From the cell containing the given text, extract its center point as (x, y) coordinate. 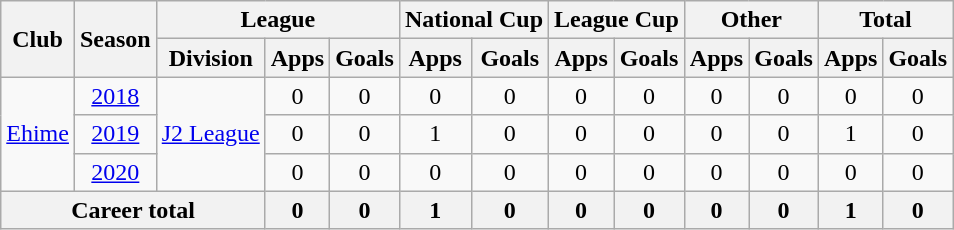
Career total (133, 210)
2019 (115, 134)
League Cup (617, 20)
J2 League (210, 134)
Division (210, 58)
2020 (115, 172)
Other (751, 20)
Ehime (38, 134)
League (278, 20)
2018 (115, 96)
Season (115, 39)
Total (885, 20)
National Cup (474, 20)
Club (38, 39)
